Search for the cell housing the specified text and yield its (X, Y) center coordinate. 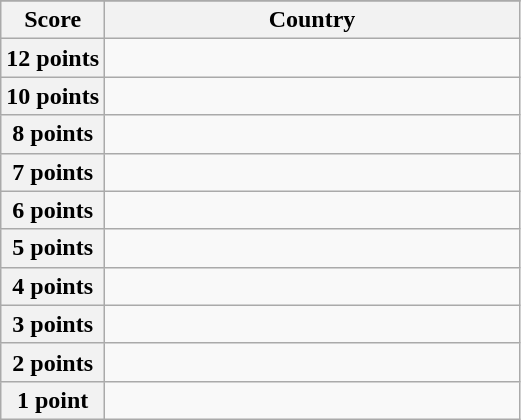
7 points (53, 172)
8 points (53, 134)
1 point (53, 400)
12 points (53, 58)
3 points (53, 324)
4 points (53, 286)
6 points (53, 210)
Score (53, 20)
2 points (53, 362)
10 points (53, 96)
Country (312, 20)
5 points (53, 248)
